Locate the cell with the specified text and output its (X, Y) center coordinate. 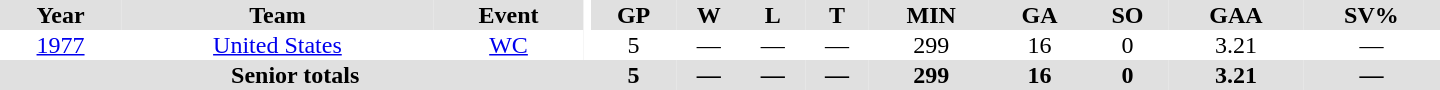
United States (278, 45)
GA (1040, 15)
Team (278, 15)
SV% (1372, 15)
Senior totals (295, 75)
WC (509, 45)
L (773, 15)
Year (60, 15)
SO (1128, 15)
GP (633, 15)
GAA (1236, 15)
W (709, 15)
MIN (931, 15)
Event (509, 15)
1977 (60, 45)
T (837, 15)
